Scan for the cell matching the given text and deliver its [x, y] coordinate at center. 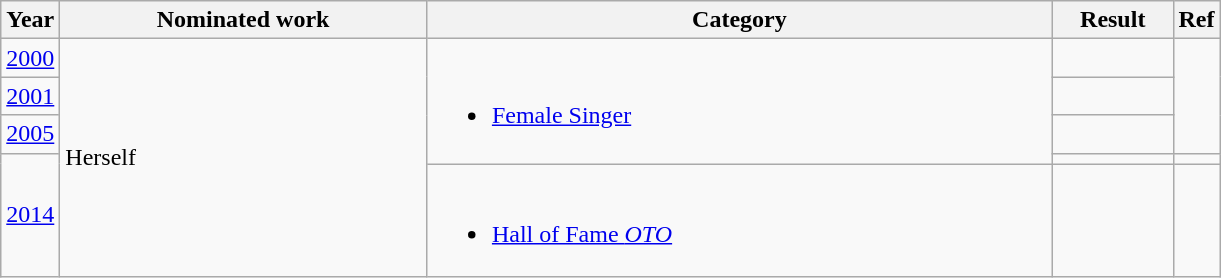
Nominated work [244, 20]
2000 [30, 58]
Female Singer [739, 102]
Result [1112, 20]
Ref [1196, 20]
Herself [244, 158]
2014 [30, 215]
Year [30, 20]
Category [739, 20]
2001 [30, 96]
2005 [30, 134]
Hall of Fame OTO [739, 220]
